From the cell containing the given text, extract its center point as (x, y) coordinate. 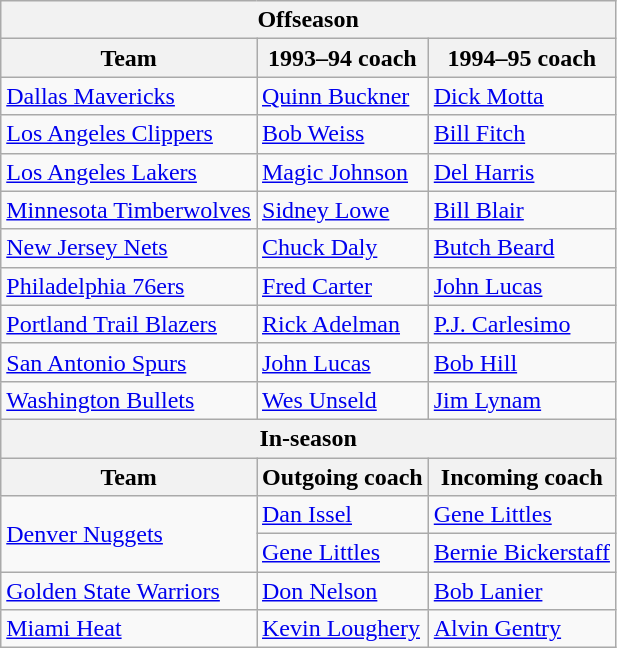
1993–94 coach (342, 58)
Washington Bullets (129, 400)
Rick Adelman (342, 324)
Dick Motta (522, 96)
Golden State Warriors (129, 591)
Outgoing coach (342, 477)
Los Angeles Lakers (129, 172)
Miami Heat (129, 629)
Don Nelson (342, 591)
Bob Weiss (342, 134)
Denver Nuggets (129, 534)
P.J. Carlesimo (522, 324)
Bill Fitch (522, 134)
Wes Unseld (342, 400)
Quinn Buckner (342, 96)
Incoming coach (522, 477)
Bill Blair (522, 210)
Del Harris (522, 172)
Bob Hill (522, 362)
Bernie Bickerstaff (522, 553)
Los Angeles Clippers (129, 134)
Fred Carter (342, 286)
Butch Beard (522, 248)
In-season (308, 438)
San Antonio Spurs (129, 362)
Chuck Daly (342, 248)
Offseason (308, 20)
Bob Lanier (522, 591)
Portland Trail Blazers (129, 324)
Dallas Mavericks (129, 96)
1994–95 coach (522, 58)
Philadelphia 76ers (129, 286)
Jim Lynam (522, 400)
Magic Johnson (342, 172)
Dan Issel (342, 515)
Alvin Gentry (522, 629)
Kevin Loughery (342, 629)
Minnesota Timberwolves (129, 210)
New Jersey Nets (129, 248)
Sidney Lowe (342, 210)
